Find where the given text appears and provide that cell's center as [x, y] coordinate. 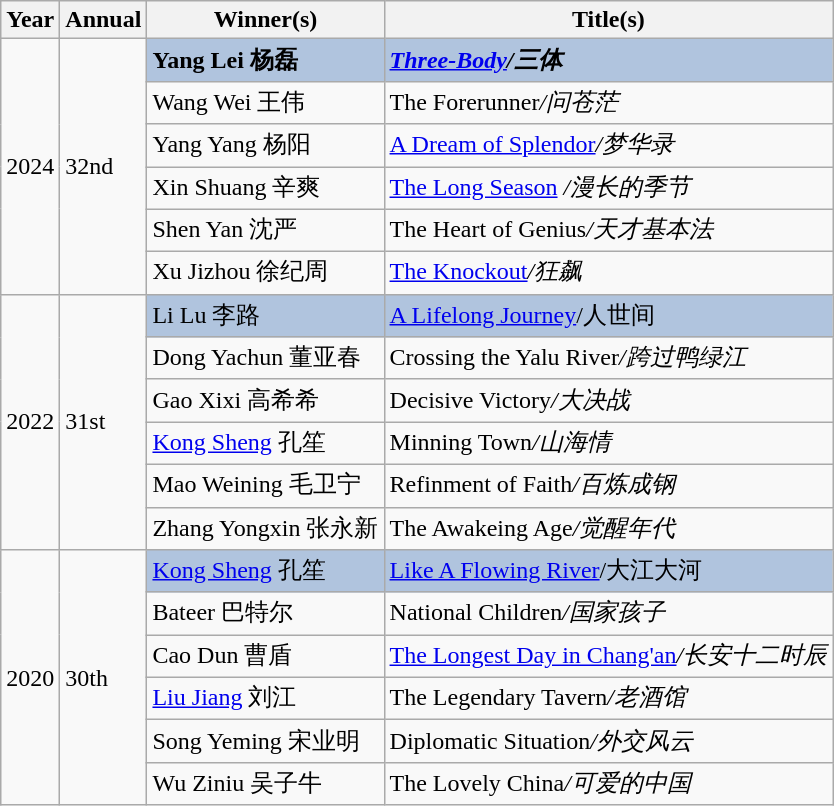
The Heart of Genius/天才基本法 [608, 230]
Xu Jizhou 徐纪周 [266, 274]
The Long Season /漫长的季节 [608, 188]
Shen Yan 沈严 [266, 230]
Bateer 巴特尔 [266, 614]
32nd [104, 166]
Crossing the Yalu River/跨过鸭绿江 [608, 358]
Cao Dun 曹盾 [266, 656]
Three-Body/三体 [608, 60]
The Forerunner/问苍茫 [608, 102]
National Children/国家孩子 [608, 614]
2020 [30, 678]
Decisive Victory/大决战 [608, 400]
Zhang Yongxin 张永新 [266, 528]
A Lifelong Journey/人世间 [608, 316]
The Lovely China/可爱的中国 [608, 784]
Song Yeming 宋业明 [266, 742]
Xin Shuang 辛爽 [266, 188]
31st [104, 422]
The Awakeing Age/觉醒年代 [608, 528]
Minning Town/山海情 [608, 444]
Wang Wei 王伟 [266, 102]
2024 [30, 166]
The Longest Day in Chang'an/长安十二时辰 [608, 656]
Annual [104, 20]
Gao Xixi 高希希 [266, 400]
Title(s) [608, 20]
Wu Ziniu 吴子牛 [266, 784]
2022 [30, 422]
Year [30, 20]
Liu Jiang 刘江 [266, 698]
Like A Flowing River/大江大河 [608, 572]
30th [104, 678]
Diplomatic Situation/外交风云 [608, 742]
Yang Lei 杨磊 [266, 60]
The Legendary Tavern/老酒馆 [608, 698]
Dong Yachun 董亚春 [266, 358]
Yang Yang 杨阳 [266, 146]
Mao Weining 毛卫宁 [266, 486]
Li Lu 李路 [266, 316]
The Knockout/狂飙 [608, 274]
Winner(s) [266, 20]
Refinment of Faith/百炼成钢 [608, 486]
A Dream of Splendor/梦华录 [608, 146]
